Search for the cell housing the specified text and yield its [X, Y] center coordinate. 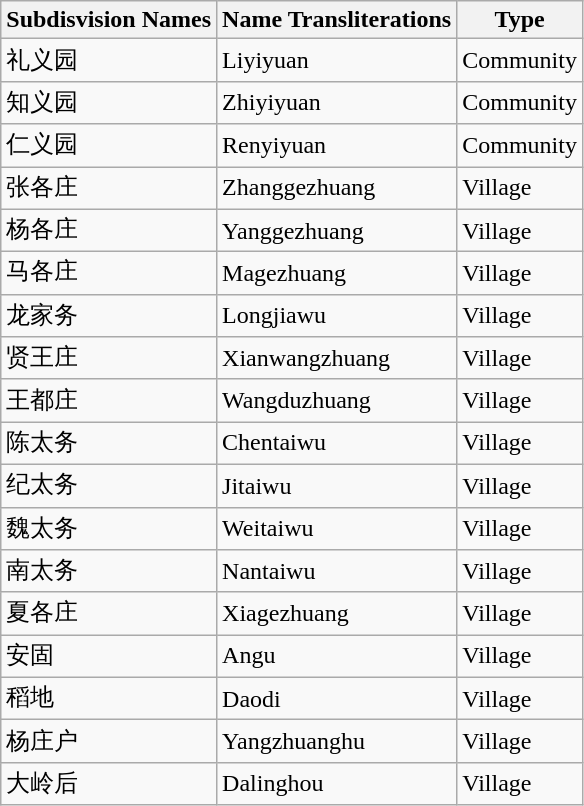
礼义园 [109, 60]
Name Transliterations [337, 20]
Xiagezhuang [337, 614]
Type [520, 20]
安固 [109, 656]
纪太务 [109, 486]
Weitaiwu [337, 528]
大岭后 [109, 784]
Yanggezhuang [337, 230]
稻地 [109, 698]
杨各庄 [109, 230]
Yangzhuanghu [337, 742]
Subdisvision Names [109, 20]
陈太务 [109, 444]
Xianwangzhuang [337, 358]
Zhiyiyuan [337, 102]
杨庄户 [109, 742]
魏太务 [109, 528]
Dalinghou [337, 784]
Wangduzhuang [337, 400]
夏各庄 [109, 614]
Longjiawu [337, 316]
贤王庄 [109, 358]
Angu [337, 656]
南太务 [109, 572]
王都庄 [109, 400]
龙家务 [109, 316]
张各庄 [109, 188]
Renyiyuan [337, 146]
Liyiyuan [337, 60]
Magezhuang [337, 274]
Chentaiwu [337, 444]
Nantaiwu [337, 572]
仁义园 [109, 146]
知义园 [109, 102]
Daodi [337, 698]
Zhanggezhuang [337, 188]
Jitaiwu [337, 486]
马各庄 [109, 274]
